Return [X, Y] of the center of cell containing provided text 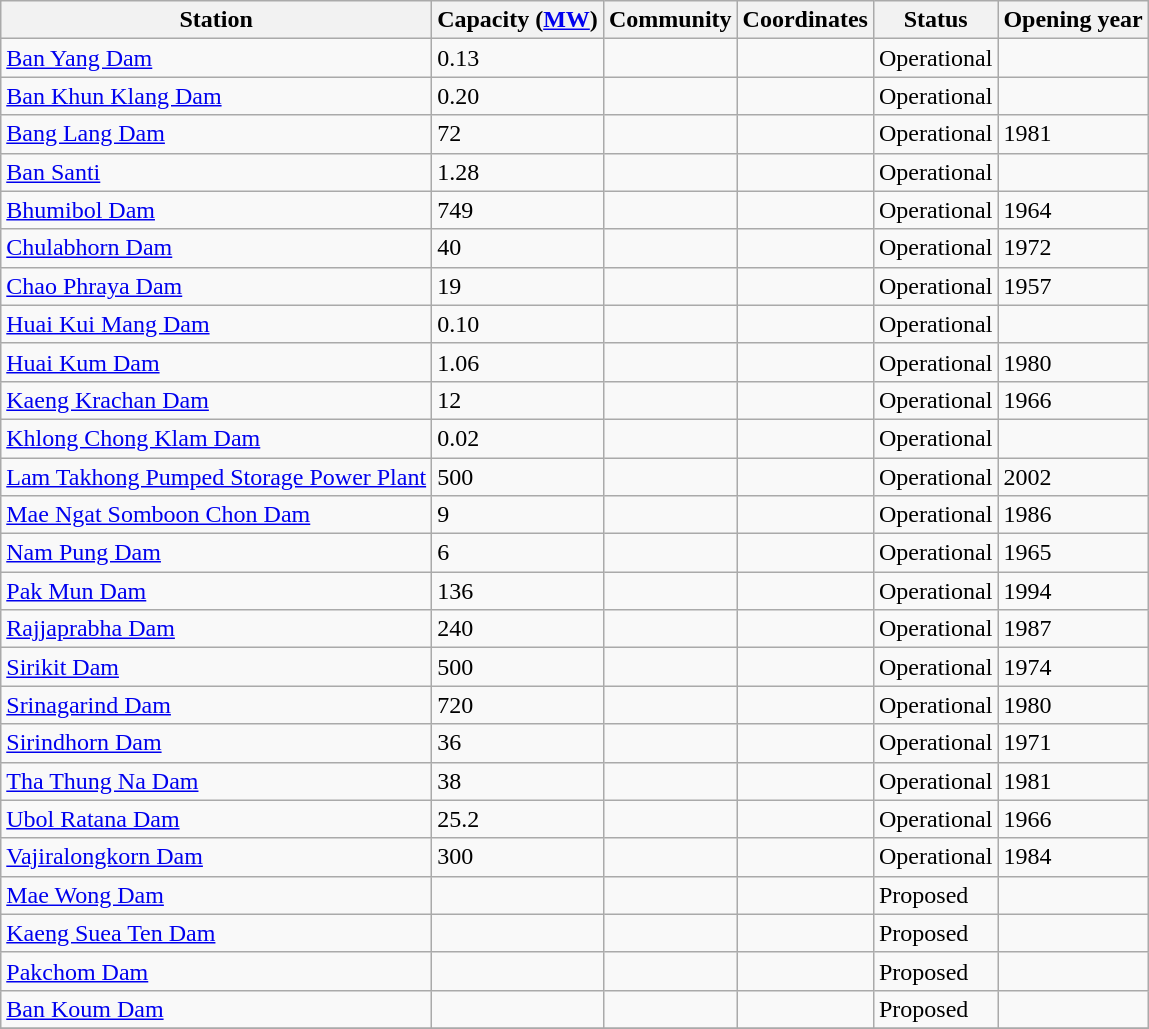
72 [518, 134]
Ban Yang Dam [216, 58]
40 [518, 248]
Kaeng Krachan Dam [216, 400]
Bhumibol Dam [216, 210]
1972 [1073, 248]
1971 [1073, 743]
Opening year [1073, 20]
Srinagarind Dam [216, 705]
Ubol Ratana Dam [216, 819]
Mae Ngat Somboon Chon Dam [216, 515]
Huai Kum Dam [216, 362]
Ban Khun Klang Dam [216, 96]
38 [518, 781]
36 [518, 743]
Ban Santi [216, 172]
749 [518, 210]
300 [518, 857]
1974 [1073, 667]
2002 [1073, 477]
0.13 [518, 58]
Status [935, 20]
Chao Phraya Dam [216, 286]
1965 [1073, 553]
Kaeng Suea Ten Dam [216, 933]
12 [518, 400]
6 [518, 553]
0.20 [518, 96]
19 [518, 286]
Community [670, 20]
0.02 [518, 438]
1964 [1073, 210]
Sirindhorn Dam [216, 743]
Capacity (MW) [518, 20]
0.10 [518, 324]
Huai Kui Mang Dam [216, 324]
Lam Takhong Pumped Storage Power Plant [216, 477]
720 [518, 705]
1.06 [518, 362]
240 [518, 629]
Vajiralongkorn Dam [216, 857]
1.28 [518, 172]
Rajjaprabha Dam [216, 629]
1987 [1073, 629]
Sirikit Dam [216, 667]
Station [216, 20]
1957 [1073, 286]
25.2 [518, 819]
Coordinates [805, 20]
Ban Koum Dam [216, 1009]
Mae Wong Dam [216, 895]
136 [518, 591]
Bang Lang Dam [216, 134]
Khlong Chong Klam Dam [216, 438]
Tha Thung Na Dam [216, 781]
Nam Pung Dam [216, 553]
1994 [1073, 591]
Pakchom Dam [216, 971]
1986 [1073, 515]
9 [518, 515]
Pak Mun Dam [216, 591]
1984 [1073, 857]
Chulabhorn Dam [216, 248]
